Scan for the cell matching the given text and deliver its (X, Y) coordinate at center. 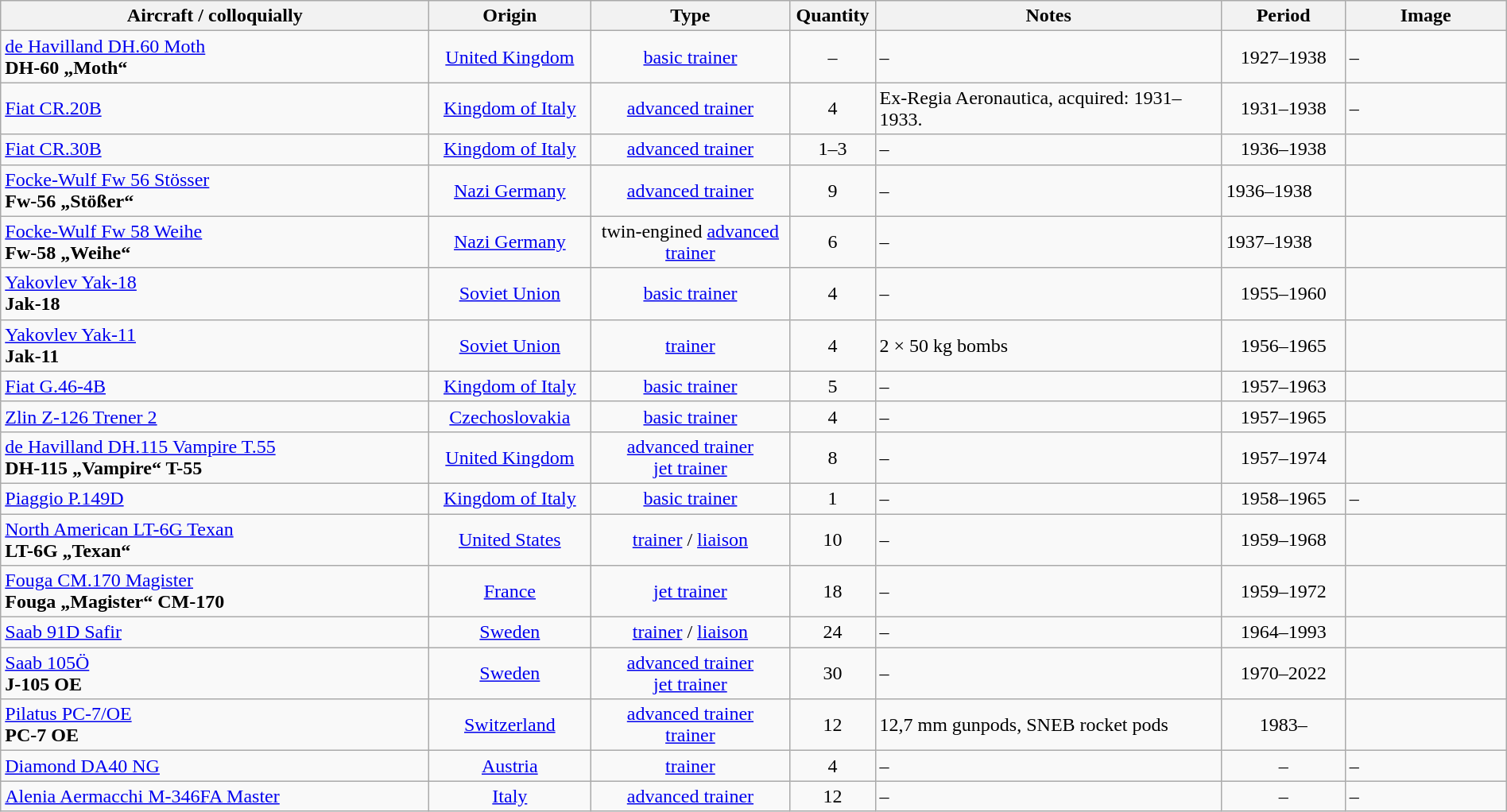
Notes (1048, 16)
Focke-Wulf Fw 56 StösserFw-56 „Stößer“ (215, 191)
France (510, 591)
10 (833, 539)
Period (1283, 16)
1959–1968 (1283, 539)
Saab 105ÖJ-105 OE (215, 674)
de Havilland DH.115 Vampire T.55DH-115 „Vampire“ T-55 (215, 458)
Fiat CR.30B (215, 149)
Saab 91D Safir (215, 632)
twin-engined advanced trainer (690, 242)
2 × 50 kg bombs (1048, 345)
1957–1974 (1283, 458)
1957–1963 (1283, 386)
18 (833, 591)
Italy (510, 796)
24 (833, 632)
Diamond DA40 NG (215, 766)
Alenia Aermacchi M-346FA Master (215, 796)
6 (833, 242)
1956–1965 (1283, 345)
12,7 mm gunpods, SNEB rocket pods (1048, 725)
8 (833, 458)
Yakovlev Yak-11Jak-11 (215, 345)
Zlin Z-126 Trener 2 (215, 416)
1937–1938 (1283, 242)
1964–1993 (1283, 632)
9 (833, 191)
Switzerland (510, 725)
United States (510, 539)
Yakovlev Yak-18Jak-18 (215, 294)
5 (833, 386)
Origin (510, 16)
1957–1965 (1283, 416)
North American LT-6G TexanLT-6G „Texan“ (215, 539)
Piaggio P.149D (215, 498)
Fouga CM.170 MagisterFouga „Magister“ CM-170 (215, 591)
30 (833, 674)
de Havilland DH.60 MothDH-60 „Moth“ (215, 57)
Quantity (833, 16)
1955–1960 (1283, 294)
Image (1426, 16)
1959–1972 (1283, 591)
Ex-Regia Aeronautica, acquired: 1931–1933. (1048, 108)
1927–1938 (1283, 57)
Type (690, 16)
jet trainer (690, 591)
1931–1938 (1283, 108)
advanced trainertrainer (690, 725)
1970–2022 (1283, 674)
Fiat CR.20B (215, 108)
1 (833, 498)
1958–1965 (1283, 498)
1–3 (833, 149)
Focke-Wulf Fw 58 WeiheFw-58 „Weihe“ (215, 242)
Fiat G.46-4B (215, 386)
Austria (510, 766)
1983– (1283, 725)
Pilatus PC-7/OEPC-7 OE (215, 725)
Aircraft / colloquially (215, 16)
Czechoslovakia (510, 416)
